For the text-containing cell, return its midpoint in (X, Y) coordinate format. 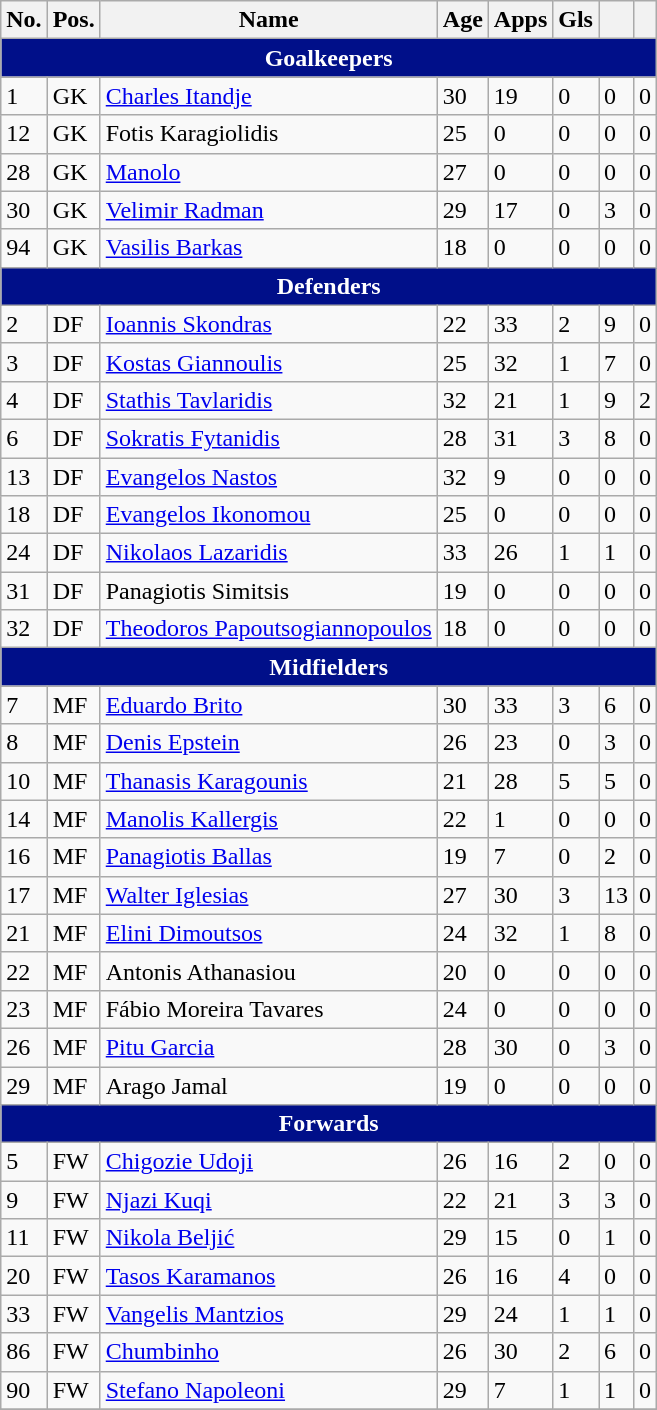
Tasos Karamanos (268, 1276)
Nikolaos Lazaridis (268, 553)
Elini Dimoutsos (268, 933)
Midfielders (329, 667)
Defenders (329, 286)
Fotis Karagiolidis (268, 134)
Thanasis Karagounis (268, 781)
Forwards (329, 1124)
Eduardo Brito (268, 705)
15 (520, 1238)
Nikola Beljić (268, 1238)
Manolo (268, 172)
Sokratis Fytanidis (268, 438)
Gls (576, 20)
Panagiotis Ballas (268, 857)
Age (462, 20)
Denis Epstein (268, 743)
Velimir Radman (268, 210)
Stefano Napoleoni (268, 1390)
12 (24, 134)
Njazi Kuqi (268, 1200)
Theodoros Papoutsogiannopoulos (268, 629)
Chumbinho (268, 1352)
10 (24, 781)
94 (24, 248)
Stathis Tavlaridis (268, 400)
No. (24, 20)
Manolis Kallergis (268, 819)
14 (24, 819)
86 (24, 1352)
Pitu Garcia (268, 1047)
Charles Itandje (268, 96)
Goalkeepers (329, 58)
Arago Jamal (268, 1085)
Name (268, 20)
Panagiotis Simitsis (268, 591)
11 (24, 1238)
Pos. (74, 20)
Walter Iglesias (268, 895)
Ioannis Skondras (268, 324)
Apps (520, 20)
Antonis Athanasiou (268, 971)
Fábio Moreira Tavares (268, 1009)
Vasilis Barkas (268, 248)
Evangelos Ikonomou (268, 515)
Vangelis Mantzios (268, 1314)
90 (24, 1390)
Chigozie Udoji (268, 1162)
Evangelos Nastos (268, 477)
Kostas Giannoulis (268, 362)
